Capture the cell that displays the provided text and extract its (x, y) central coordinate. 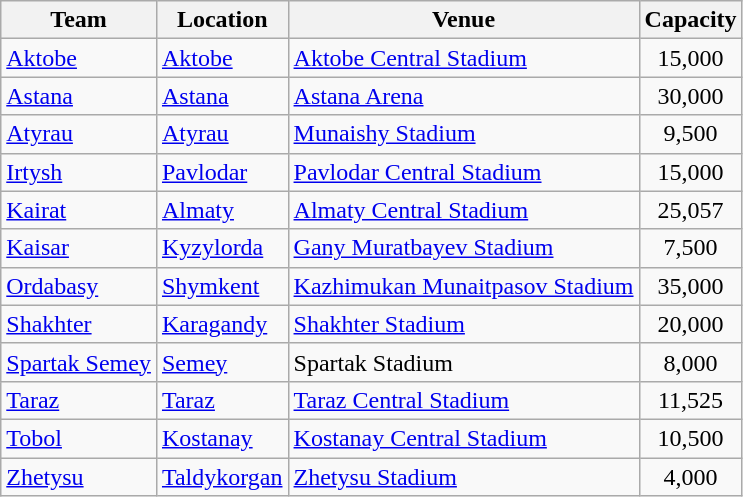
Team (79, 20)
Pavlodar Central Stadium (464, 172)
Tobol (79, 438)
25,057 (690, 210)
Kazhimukan Munaitpasov Stadium (464, 286)
Irtysh (79, 172)
9,500 (690, 134)
Venue (464, 20)
8,000 (690, 362)
Almaty Central Stadium (464, 210)
Taraz Central Stadium (464, 400)
7,500 (690, 248)
4,000 (690, 477)
Kairat (79, 210)
Spartak Semey (79, 362)
Zhetysu Stadium (464, 477)
Kostanay (222, 438)
Shakhter (79, 324)
30,000 (690, 96)
Karagandy (222, 324)
Spartak Stadium (464, 362)
Location (222, 20)
10,500 (690, 438)
Ordabasy (79, 286)
Kyzylorda (222, 248)
Munaishy Stadium (464, 134)
35,000 (690, 286)
Zhetysu (79, 477)
Astana Arena (464, 96)
Kostanay Central Stadium (464, 438)
Taldykorgan (222, 477)
Gany Muratbayev Stadium (464, 248)
Shymkent (222, 286)
Almaty (222, 210)
Kaisar (79, 248)
11,525 (690, 400)
Shakhter Stadium (464, 324)
Capacity (690, 20)
Aktobe Central Stadium (464, 58)
Pavlodar (222, 172)
20,000 (690, 324)
Semey (222, 362)
